Return the (X, Y) coordinate for the center point of the cell that contains the specified text.  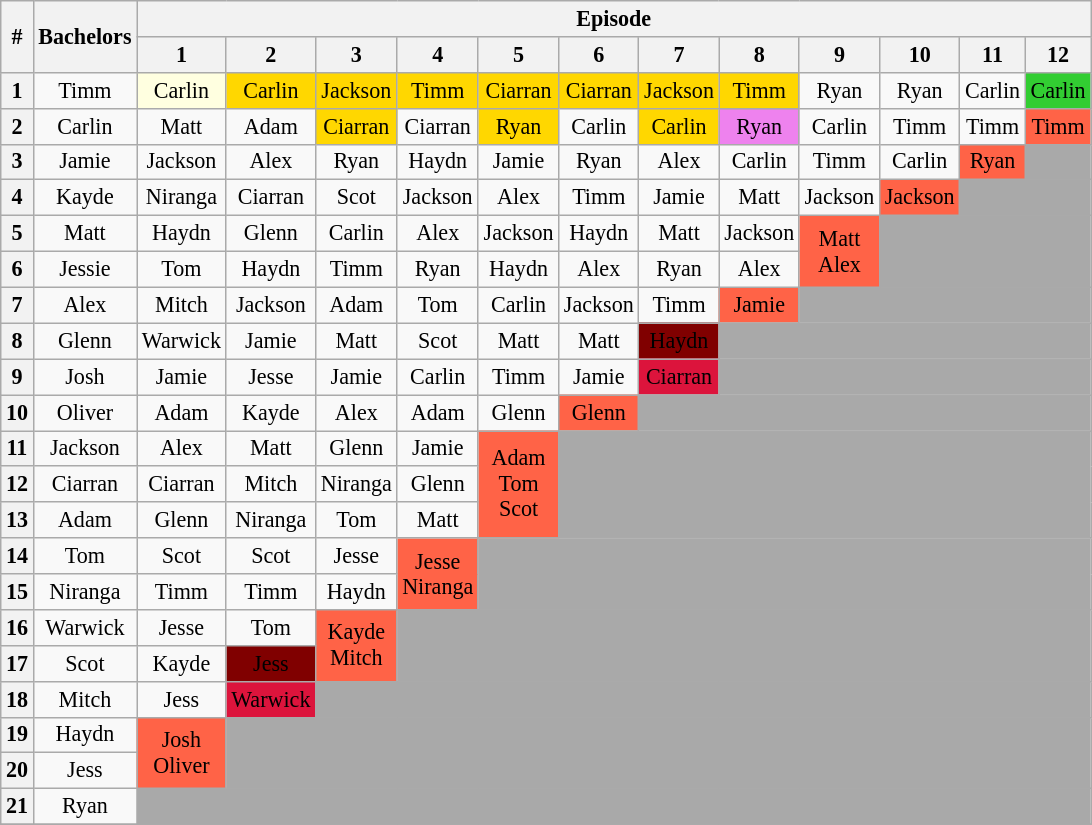
Bachelors (85, 36)
JesseNiranga (438, 574)
KaydeMitch (356, 645)
Jessie (85, 269)
21 (17, 806)
13 (17, 520)
Oliver (85, 412)
20 (17, 771)
18 (17, 699)
JoshOliver (182, 753)
19 (17, 735)
Episode (614, 18)
AdamTomScot (518, 484)
Josh (85, 377)
# (17, 36)
MattAlex (839, 251)
17 (17, 663)
15 (17, 591)
16 (17, 627)
14 (17, 556)
